Scan for the cell matching the given text and deliver its [X, Y] coordinate at center. 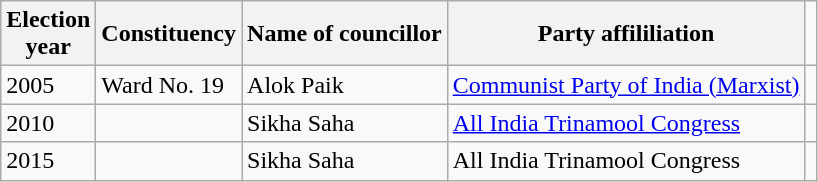
2010 [48, 123]
Party affililiation [626, 34]
Ward No. 19 [169, 85]
Communist Party of India (Marxist) [626, 85]
Constituency [169, 34]
2005 [48, 85]
Alok Paik [345, 85]
2015 [48, 161]
Name of councillor [345, 34]
Election year [48, 34]
